Locate the cell with the specified text and output its (X, Y) center coordinate. 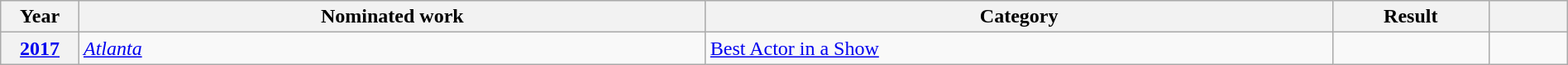
Result (1411, 17)
2017 (40, 48)
Best Actor in a Show (1019, 48)
Atlanta (392, 48)
Year (40, 17)
Nominated work (392, 17)
Category (1019, 17)
